Extract the [X, Y] coordinate from the center of the cell holding the provided text.  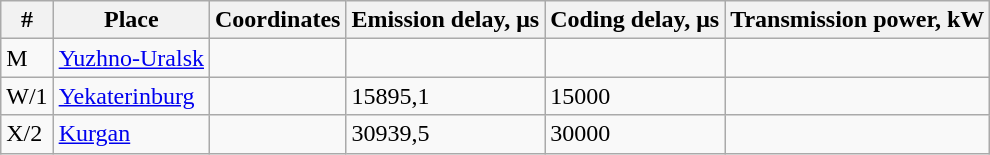
Coding delay, μs [635, 20]
Emission delay, μs [446, 20]
X/2 [27, 134]
Transmission power, kW [858, 20]
# [27, 20]
W/1 [27, 96]
30939,5 [446, 134]
Yekaterinburg [131, 96]
15000 [635, 96]
30000 [635, 134]
Kurgan [131, 134]
Coordinates [278, 20]
M [27, 58]
15895,1 [446, 96]
Place [131, 20]
Yuzhno-Uralsk [131, 58]
